Find where the given text appears and provide that cell's center as (x, y) coordinate. 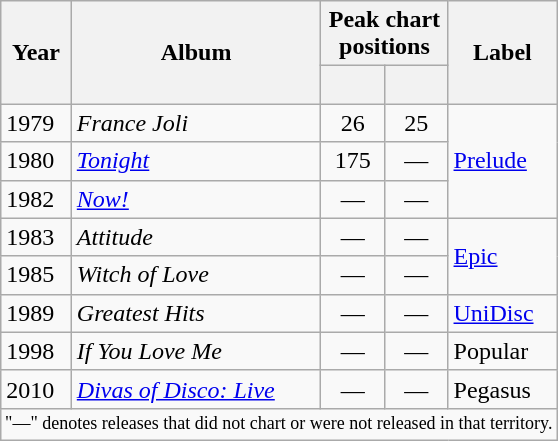
1985 (36, 275)
175 (353, 161)
Divas of Disco: Live (196, 389)
Attitude (196, 237)
France Joli (196, 123)
"—" denotes releases that did not chart or were not released in that territory. (279, 424)
Greatest Hits (196, 313)
Year (36, 52)
Witch of Love (196, 275)
25 (416, 123)
Label (502, 52)
Epic (502, 256)
Peak chart positions (384, 34)
Pegasus (502, 389)
Popular (502, 351)
1980 (36, 161)
Tonight (196, 161)
2010 (36, 389)
Now! (196, 199)
UniDisc (502, 313)
1979 (36, 123)
1998 (36, 351)
1983 (36, 237)
26 (353, 123)
Prelude (502, 161)
If You Love Me (196, 351)
1982 (36, 199)
1989 (36, 313)
Album (196, 52)
